Provide the [X, Y] coordinate of the cell's center where the given text is located.  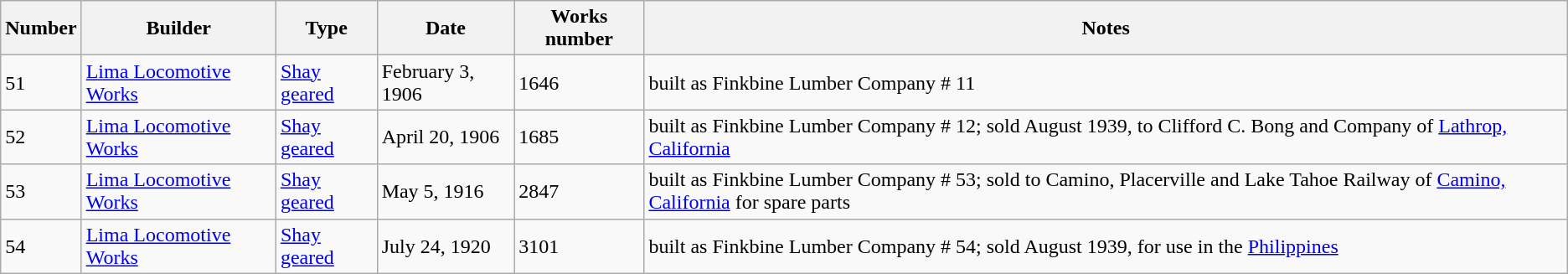
July 24, 1920 [446, 246]
3101 [580, 246]
February 3, 1906 [446, 82]
April 20, 1906 [446, 137]
built as Finkbine Lumber Company # 11 [1106, 82]
1685 [580, 137]
1646 [580, 82]
Works number [580, 28]
Builder [178, 28]
Notes [1106, 28]
Number [41, 28]
built as Finkbine Lumber Company # 54; sold August 1939, for use in the Philippines [1106, 246]
54 [41, 246]
52 [41, 137]
2847 [580, 191]
built as Finkbine Lumber Company # 12; sold August 1939, to Clifford C. Bong and Company of Lathrop, California [1106, 137]
May 5, 1916 [446, 191]
built as Finkbine Lumber Company # 53; sold to Camino, Placerville and Lake Tahoe Railway of Camino, California for spare parts [1106, 191]
53 [41, 191]
Type [327, 28]
51 [41, 82]
Date [446, 28]
